Determine the (x, y) coordinate at the center of the cell enclosing the given text.  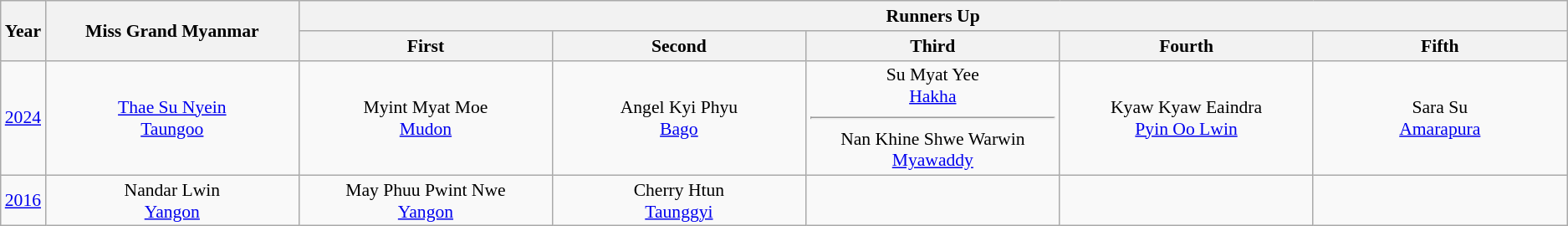
Nandar Lwin Yangon (172, 201)
Year (23, 30)
Runners Up (933, 16)
Third (932, 46)
May Phuu Pwint Nwe Yangon (426, 201)
2024 (23, 117)
Angel Kyi Phyu Bago (679, 117)
Su Myat Yee Hakha Nan Khine Shwe Warwin Myawaddy (932, 117)
Kyaw Kyaw Eaindra Pyin Oo Lwin (1186, 117)
Thae Su Nyein Taungoo (172, 117)
Miss Grand Myanmar (172, 30)
Sara Su Amarapura (1440, 117)
Second (679, 46)
Myint Myat Moe Mudon (426, 117)
2016 (23, 201)
First (426, 46)
Fifth (1440, 46)
Cherry Htun Taunggyi (679, 201)
Fourth (1186, 46)
